Identify which cell holds the provided text, then report its [X, Y] central coordinate. 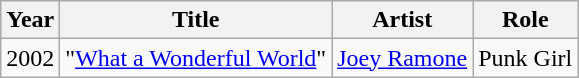
Year [30, 20]
Punk Girl [526, 58]
Joey Ramone [402, 58]
Title [196, 20]
Role [526, 20]
"What a Wonderful World" [196, 58]
2002 [30, 58]
Artist [402, 20]
